Locate the cell with the specified text and output its (X, Y) center coordinate. 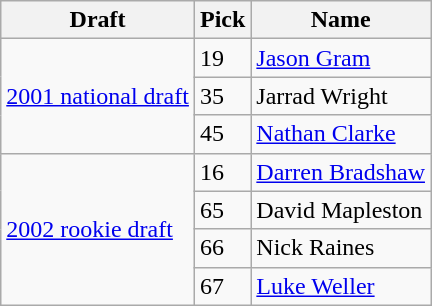
David Mapleston (341, 210)
Jarrad Wright (341, 96)
Draft (98, 20)
2001 national draft (98, 96)
Luke Weller (341, 286)
Pick (222, 20)
Jason Gram (341, 58)
66 (222, 248)
16 (222, 172)
Name (341, 20)
19 (222, 58)
Nathan Clarke (341, 134)
Nick Raines (341, 248)
Darren Bradshaw (341, 172)
67 (222, 286)
45 (222, 134)
2002 rookie draft (98, 229)
35 (222, 96)
65 (222, 210)
